Search for the cell housing the specified text and yield its (X, Y) center coordinate. 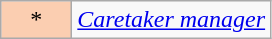
* (36, 20)
Caretaker manager (172, 20)
